Return (x, y) of the center of cell containing provided text 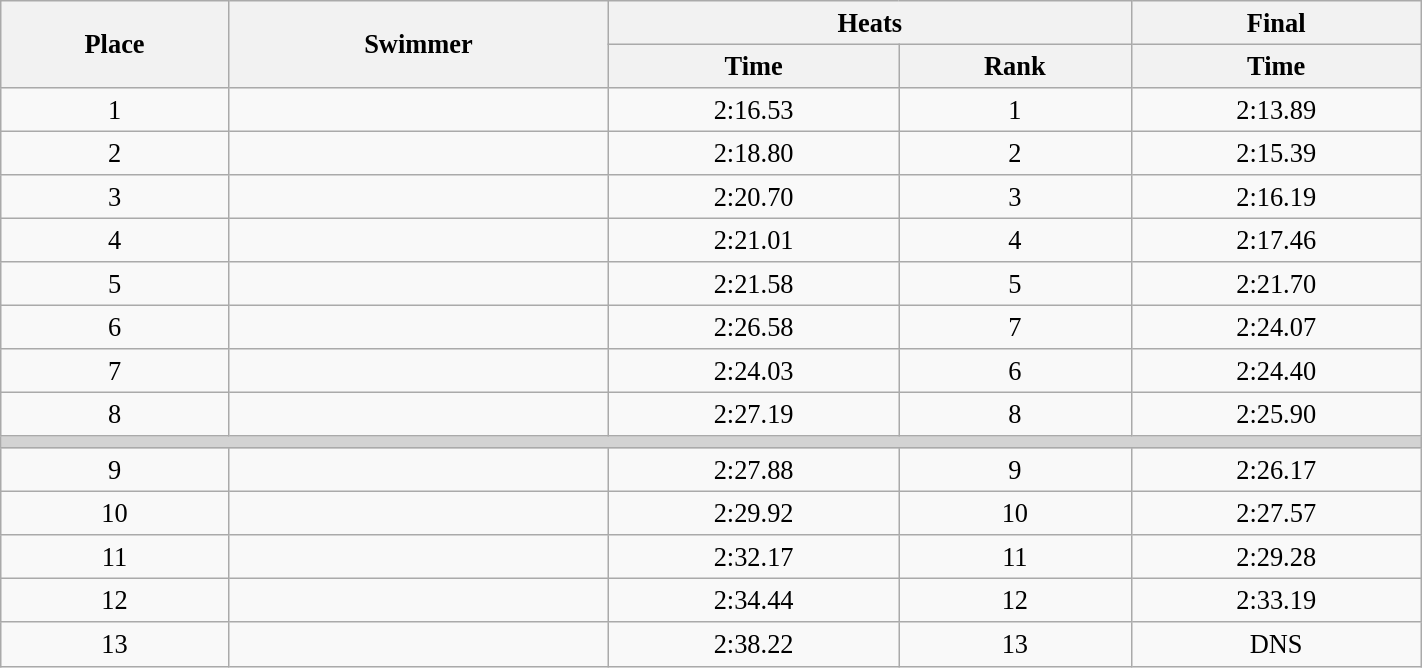
2:18.80 (754, 153)
2:26.58 (754, 327)
2:24.03 (754, 371)
2:38.22 (754, 644)
2:26.17 (1276, 470)
2:20.70 (754, 197)
2:34.44 (754, 600)
2:16.19 (1276, 197)
2:27.57 (1276, 513)
2:27.19 (754, 414)
2:29.28 (1276, 557)
Place (115, 44)
2:29.92 (754, 513)
DNS (1276, 644)
Rank (1015, 66)
2:15.39 (1276, 153)
2:16.53 (754, 109)
2:25.90 (1276, 414)
Final (1276, 22)
Swimmer (418, 44)
2:13.89 (1276, 109)
2:21.01 (754, 240)
Heats (870, 22)
2:27.88 (754, 470)
2:17.46 (1276, 240)
2:32.17 (754, 557)
2:33.19 (1276, 600)
2:21.70 (1276, 284)
2:21.58 (754, 284)
2:24.40 (1276, 371)
2:24.07 (1276, 327)
